Capture the cell that displays the provided text and extract its [X, Y] central coordinate. 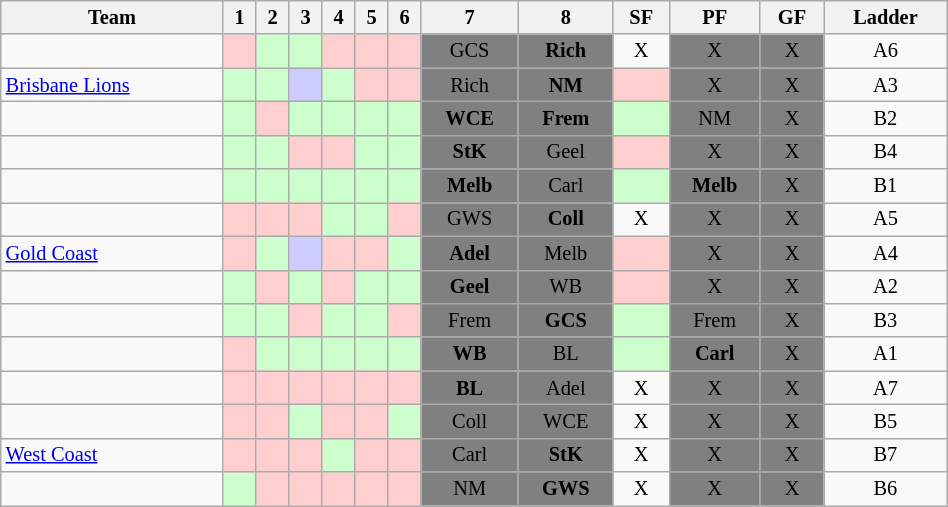
Ladder [886, 17]
6 [404, 17]
B7 [886, 455]
GF [792, 17]
A7 [886, 388]
Brisbane Lions [112, 85]
B6 [886, 489]
7 [470, 17]
A4 [886, 253]
5 [372, 17]
B5 [886, 421]
1 [240, 17]
Gold Coast [112, 253]
2 [272, 17]
B4 [886, 152]
A6 [886, 51]
B1 [886, 186]
B2 [886, 118]
West Coast [112, 455]
PF [714, 17]
A1 [886, 354]
A2 [886, 287]
A5 [886, 219]
B3 [886, 320]
8 [566, 17]
SF [641, 17]
3 [306, 17]
4 [338, 17]
Team [112, 17]
A3 [886, 85]
